For the text-containing cell, return its midpoint in [x, y] coordinate format. 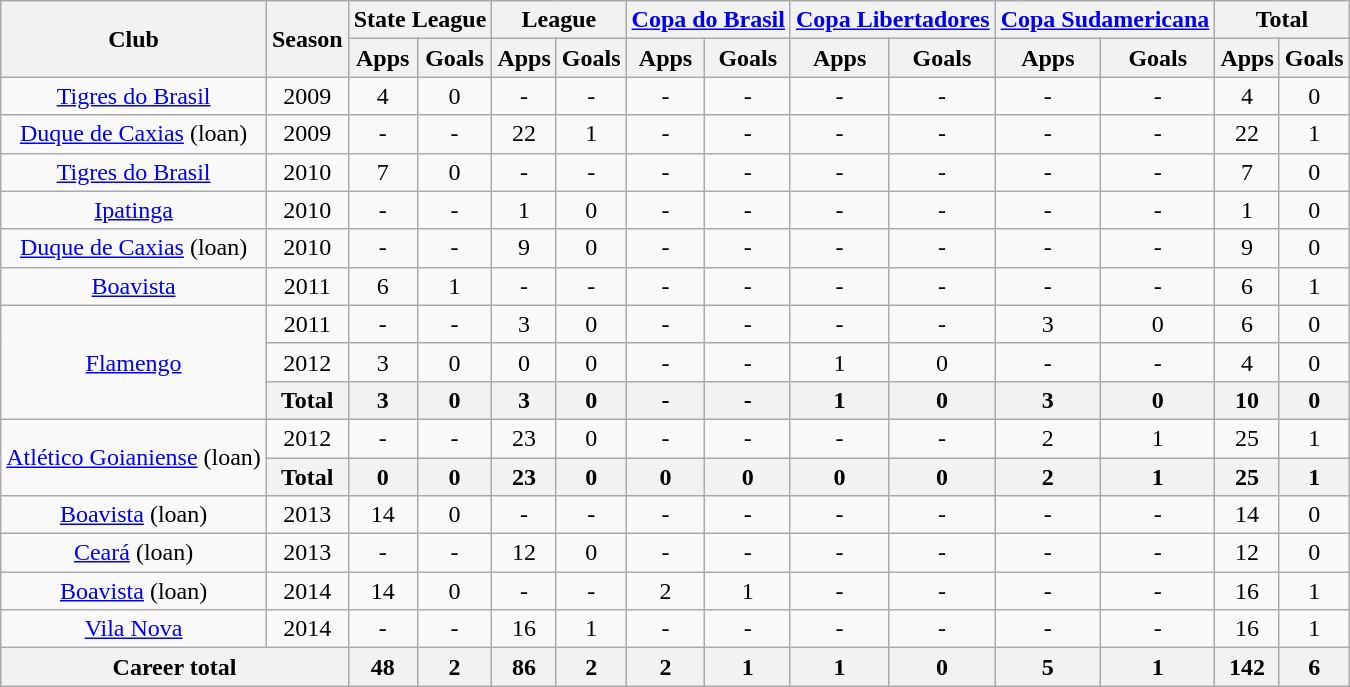
Copa Libertadores [892, 20]
Boavista [134, 286]
Ceará (loan) [134, 553]
Club [134, 39]
Ipatinga [134, 210]
League [559, 20]
48 [382, 667]
Flamengo [134, 362]
5 [1048, 667]
Atlético Goianiense (loan) [134, 457]
Copa do Brasil [708, 20]
142 [1247, 667]
86 [524, 667]
10 [1247, 400]
State League [420, 20]
Copa Sudamericana [1105, 20]
Career total [174, 667]
Vila Nova [134, 629]
Season [307, 39]
